Return the (x, y) coordinate for the center point of the cell that contains the specified text.  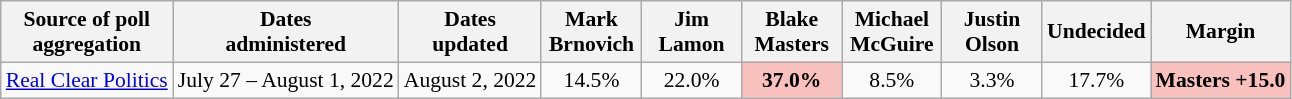
MarkBrnovich (591, 32)
BlakeMasters (792, 32)
14.5% (591, 80)
JimLamon (692, 32)
22.0% (692, 80)
37.0% (792, 80)
Margin (1221, 32)
Datesadministered (286, 32)
MichaelMcGuire (892, 32)
Undecided (1096, 32)
Datesupdated (470, 32)
17.7% (1096, 80)
8.5% (892, 80)
August 2, 2022 (470, 80)
Real Clear Politics (87, 80)
3.3% (992, 80)
JustinOlson (992, 32)
Source of pollaggregation (87, 32)
July 27 – August 1, 2022 (286, 80)
Masters +15.0 (1221, 80)
